Return (x, y) of the center of cell containing provided text 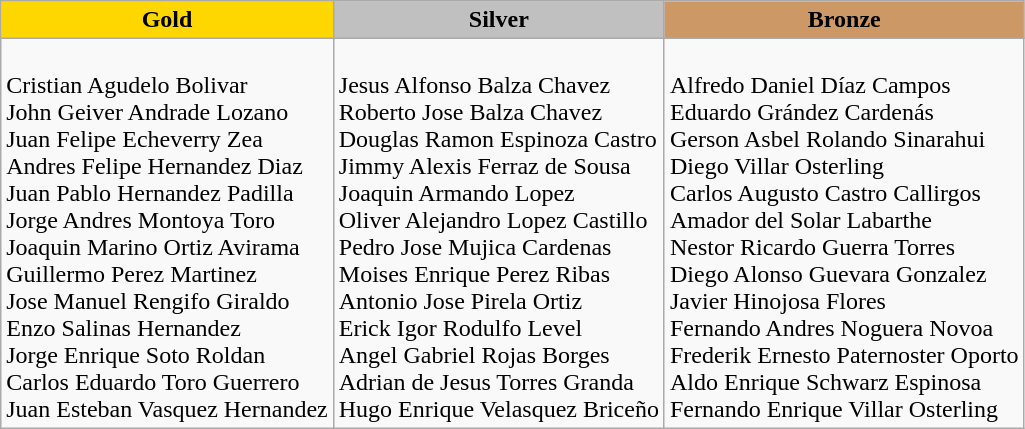
Bronze (844, 20)
Gold (168, 20)
Silver (498, 20)
